Determine the [X, Y] coordinate at the center of the cell enclosing the given text.  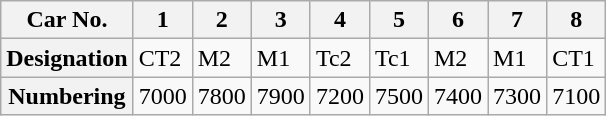
Tc2 [340, 58]
Designation [67, 58]
7100 [576, 96]
2 [222, 20]
CT2 [162, 58]
3 [280, 20]
7800 [222, 96]
7200 [340, 96]
7400 [458, 96]
8 [576, 20]
Car No. [67, 20]
Numbering [67, 96]
1 [162, 20]
7000 [162, 96]
4 [340, 20]
CT1 [576, 58]
Tc1 [398, 58]
6 [458, 20]
5 [398, 20]
7500 [398, 96]
7300 [518, 96]
7 [518, 20]
7900 [280, 96]
